Provide the (x, y) coordinate of the cell's center where the given text is located.  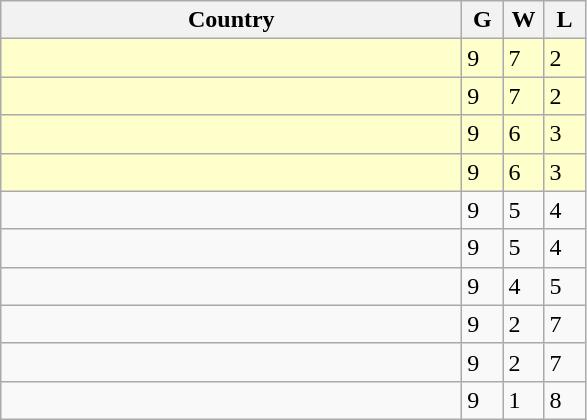
1 (524, 400)
8 (564, 400)
G (482, 20)
W (524, 20)
L (564, 20)
Country (232, 20)
